Identify which cell holds the provided text, then report its (x, y) central coordinate. 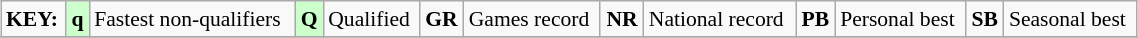
National record (720, 19)
Fastest non-qualifiers (192, 19)
Games record (532, 19)
KEY: (34, 19)
Seasonal best (1070, 19)
SB (985, 19)
GR (442, 19)
NR (622, 19)
Qualified (371, 19)
Q (309, 19)
Personal best (900, 19)
q (78, 19)
PB (816, 19)
